Pinpoint the cell where the given text exists, returning its [X, Y] midpoint coordinate. 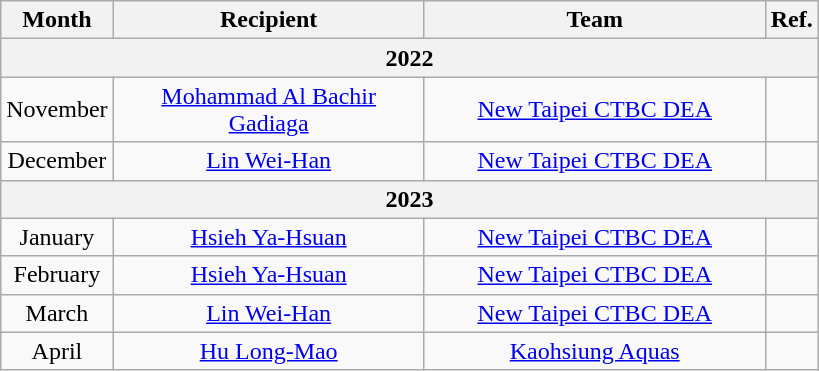
January [57, 237]
Kaohsiung Aquas [594, 351]
Hu Long-Mao [268, 351]
February [57, 275]
2022 [410, 58]
March [57, 313]
November [57, 110]
December [57, 161]
Recipient [268, 20]
Team [594, 20]
Mohammad Al Bachir Gadiaga [268, 110]
2023 [410, 199]
Month [57, 20]
Ref. [792, 20]
April [57, 351]
